Return [x, y] of the center of cell containing provided text 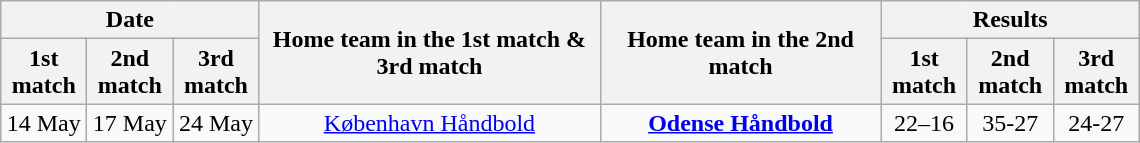
17 May [130, 123]
Home team in the 1st match & 3rd match [430, 52]
22–16 [924, 123]
København Håndbold [430, 123]
Odense Håndbold [740, 123]
24-27 [1096, 123]
14 May [44, 123]
Results [1010, 20]
35-27 [1010, 123]
Date [130, 20]
24 May [216, 123]
Home team in the 2nd match [740, 52]
